Capture the cell that displays the provided text and extract its (X, Y) central coordinate. 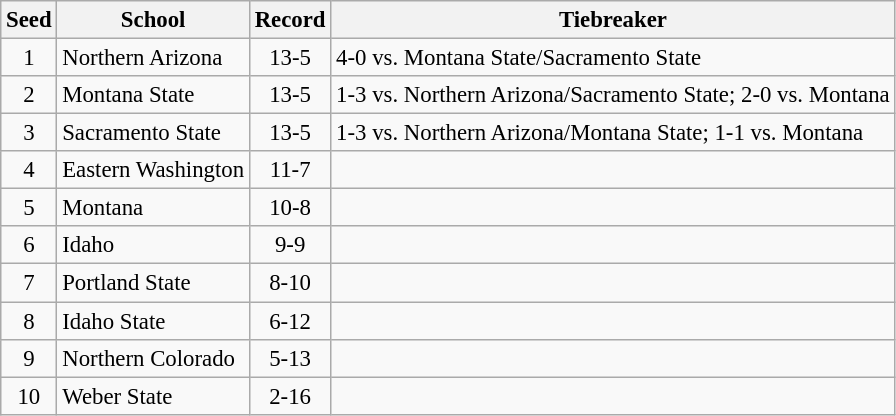
Northern Arizona (153, 58)
7 (29, 283)
Montana State (153, 95)
5-13 (290, 358)
8-10 (290, 283)
Idaho (153, 245)
Portland State (153, 283)
Seed (29, 20)
4 (29, 170)
Weber State (153, 396)
10-8 (290, 208)
Montana (153, 208)
1-3 vs. Northern Arizona/Montana State; 1-1 vs. Montana (613, 133)
8 (29, 321)
Eastern Washington (153, 170)
6 (29, 245)
2 (29, 95)
Idaho State (153, 321)
1-3 vs. Northern Arizona/Sacramento State; 2-0 vs. Montana (613, 95)
5 (29, 208)
School (153, 20)
1 (29, 58)
Record (290, 20)
Sacramento State (153, 133)
4-0 vs. Montana State/Sacramento State (613, 58)
2-16 (290, 396)
3 (29, 133)
9 (29, 358)
6-12 (290, 321)
Tiebreaker (613, 20)
11-7 (290, 170)
Northern Colorado (153, 358)
9-9 (290, 245)
10 (29, 396)
